Provide the [x, y] coordinate of the cell's center where the given text is located.  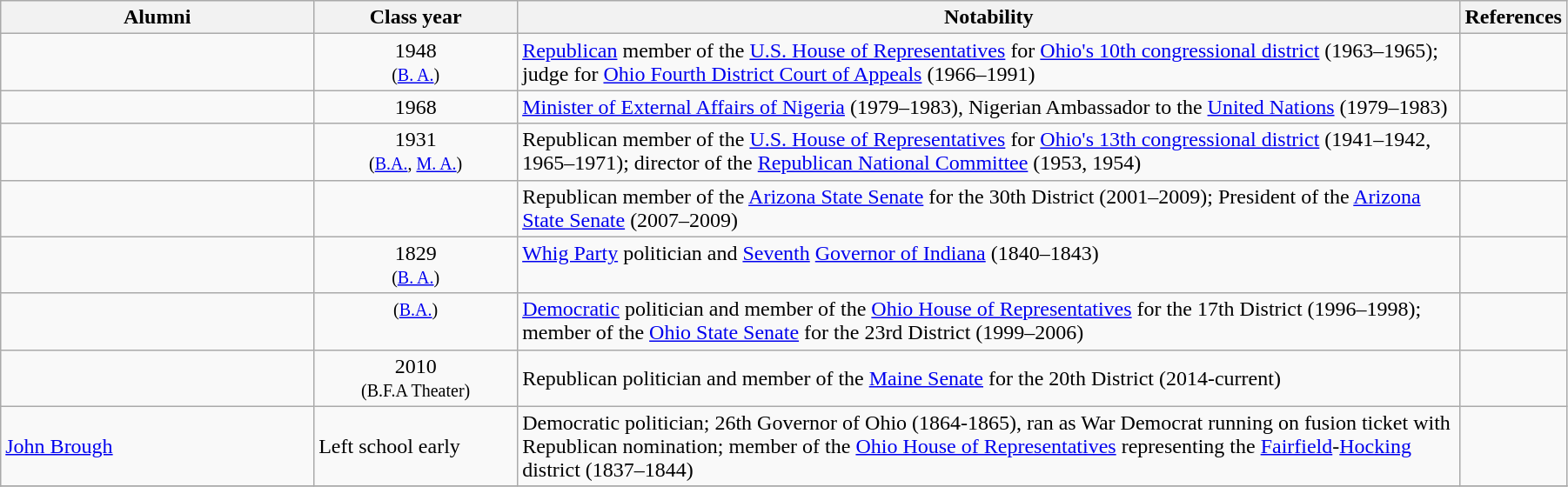
Alumni [157, 17]
1968 [416, 107]
1829(B. A.) [416, 264]
1931(B.A., M. A.) [416, 151]
John Brough [157, 446]
Whig Party politician and Seventh Governor of Indiana (1840–1843) [988, 264]
Left school early [416, 446]
Republican member of the Arizona State Senate for the 30th District (2001–2009); President of the Arizona State Senate (2007–2009) [988, 209]
Minister of External Affairs of Nigeria (1979–1983), Nigerian Ambassador to the United Nations (1979–1983) [988, 107]
Republican politician and member of the Maine Senate for the 20th District (2014-current) [988, 377]
(B.A.) [416, 322]
2010(B.F.A Theater) [416, 377]
References [1514, 17]
1948(B. A.) [416, 63]
Notability [988, 17]
Class year [416, 17]
